From the cell containing the given text, extract its center point as (X, Y) coordinate. 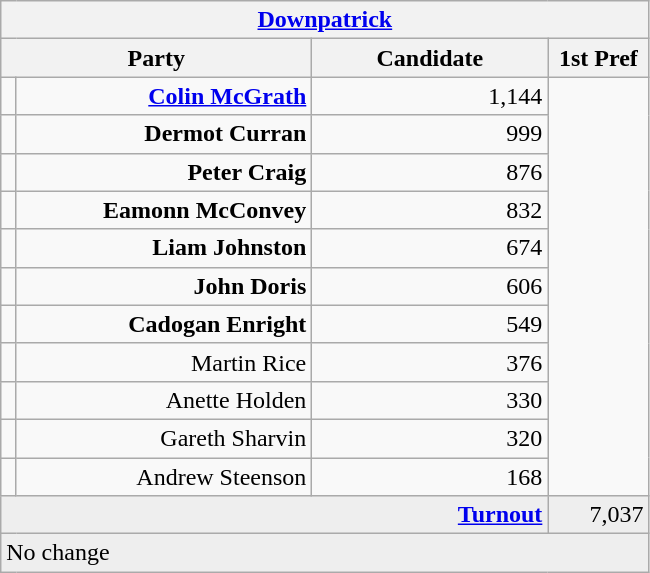
Candidate (430, 58)
Cadogan Enright (164, 324)
168 (430, 477)
Downpatrick (325, 20)
Anette Holden (164, 400)
No change (325, 553)
Andrew Steenson (164, 477)
999 (430, 134)
Colin McGrath (164, 96)
1,144 (430, 96)
Liam Johnston (164, 248)
832 (430, 210)
330 (430, 400)
Turnout (274, 515)
Dermot Curran (164, 134)
7,037 (598, 515)
Gareth Sharvin (164, 438)
1st Pref (598, 58)
674 (430, 248)
876 (430, 172)
320 (430, 438)
Martin Rice (164, 362)
376 (430, 362)
606 (430, 286)
Party (156, 58)
Eamonn McConvey (164, 210)
549 (430, 324)
John Doris (164, 286)
Peter Craig (164, 172)
